Determine the (x, y) coordinate at the center of the cell enclosing the given text.  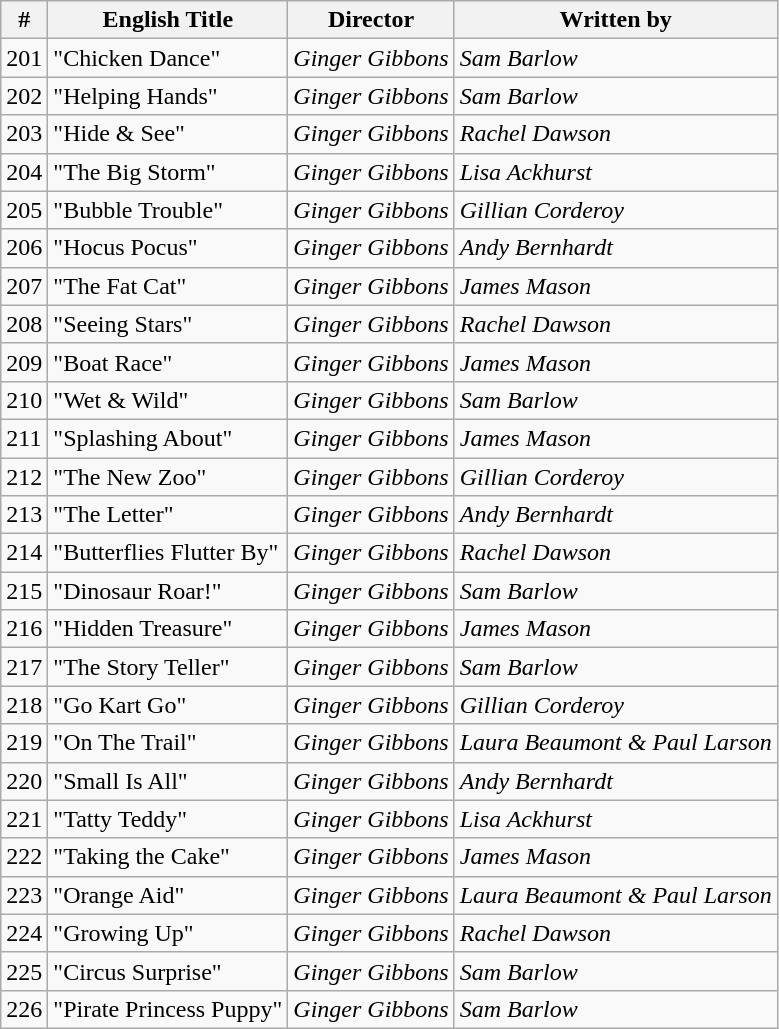
"Circus Surprise" (168, 971)
"The New Zoo" (168, 477)
225 (24, 971)
207 (24, 286)
211 (24, 438)
Written by (616, 20)
"The Fat Cat" (168, 286)
208 (24, 324)
213 (24, 515)
226 (24, 1009)
"The Big Storm" (168, 172)
"The Story Teller" (168, 667)
"The Letter" (168, 515)
216 (24, 629)
224 (24, 933)
219 (24, 743)
222 (24, 857)
210 (24, 400)
# (24, 20)
"Growing Up" (168, 933)
"Dinosaur Roar!" (168, 591)
"Chicken Dance" (168, 58)
202 (24, 96)
218 (24, 705)
214 (24, 553)
205 (24, 210)
206 (24, 248)
220 (24, 781)
"Bubble Trouble" (168, 210)
"Wet & Wild" (168, 400)
223 (24, 895)
"Helping Hands" (168, 96)
"Hocus Pocus" (168, 248)
"Orange Aid" (168, 895)
221 (24, 819)
Director (371, 20)
217 (24, 667)
"Go Kart Go" (168, 705)
"Butterflies Flutter By" (168, 553)
English Title (168, 20)
"Pirate Princess Puppy" (168, 1009)
204 (24, 172)
203 (24, 134)
"Splashing About" (168, 438)
209 (24, 362)
"Seeing Stars" (168, 324)
212 (24, 477)
"On The Trail" (168, 743)
215 (24, 591)
"Boat Race" (168, 362)
"Hide & See" (168, 134)
201 (24, 58)
"Tatty Teddy" (168, 819)
"Hidden Treasure" (168, 629)
"Small Is All" (168, 781)
"Taking the Cake" (168, 857)
